Identify which cell holds the provided text, then report its (X, Y) central coordinate. 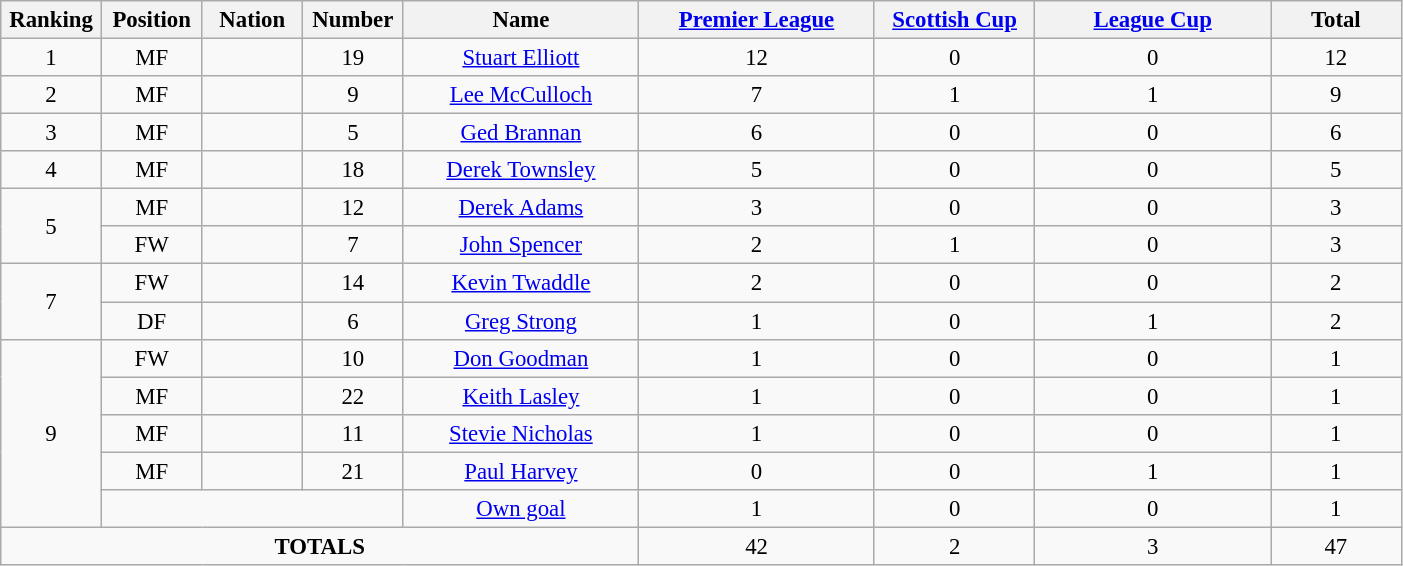
4 (52, 170)
Paul Harvey (521, 471)
Ged Brannan (521, 133)
Premier League (757, 20)
Total (1336, 20)
Don Goodman (521, 358)
Name (521, 20)
18 (354, 170)
19 (354, 58)
Kevin Twaddle (521, 283)
League Cup (1153, 20)
DF (152, 321)
Lee McCulloch (521, 95)
TOTALS (320, 546)
Nation (252, 20)
10 (354, 358)
Number (354, 20)
14 (354, 283)
21 (354, 471)
Stuart Elliott (521, 58)
22 (354, 396)
Own goal (521, 509)
Ranking (52, 20)
Greg Strong (521, 321)
11 (354, 433)
Scottish Cup (954, 20)
Derek Adams (521, 208)
47 (1336, 546)
John Spencer (521, 245)
Keith Lasley (521, 396)
42 (757, 546)
Position (152, 20)
Stevie Nicholas (521, 433)
Derek Townsley (521, 170)
